Capture the cell that displays the provided text and extract its [X, Y] central coordinate. 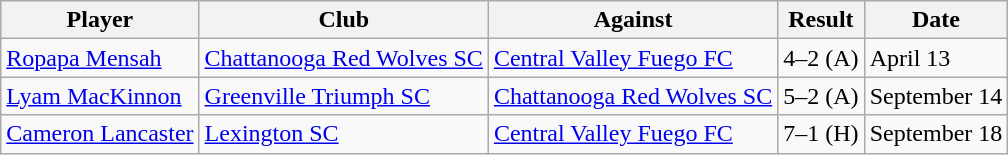
Result [821, 20]
Date [936, 20]
September 14 [936, 96]
September 18 [936, 134]
Cameron Lancaster [100, 134]
Player [100, 20]
Lexington SC [344, 134]
Lyam MacKinnon [100, 96]
Club [344, 20]
Greenville Triumph SC [344, 96]
7–1 (H) [821, 134]
Ropapa Mensah [100, 58]
Against [632, 20]
5–2 (A) [821, 96]
4–2 (A) [821, 58]
April 13 [936, 58]
